Provide the (x, y) coordinate of the cell's center where the given text is located.  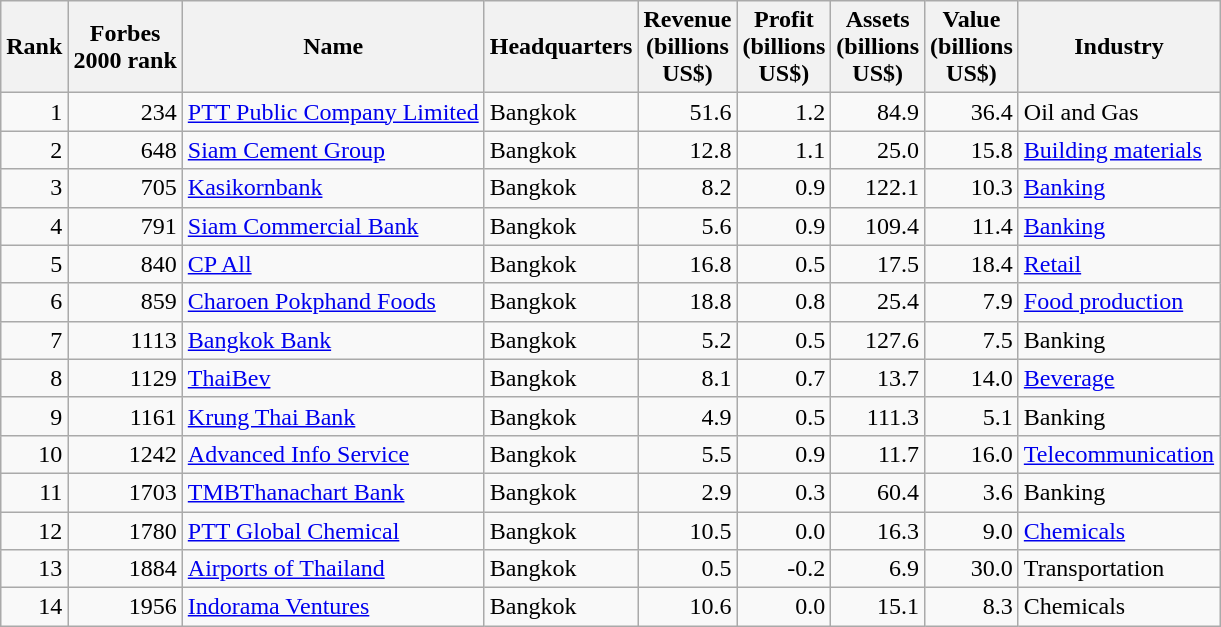
16.3 (878, 531)
16.0 (972, 454)
9.0 (972, 531)
109.4 (878, 226)
111.3 (878, 416)
TMBThanachart Bank (333, 492)
Advanced Info Service (333, 454)
10.5 (688, 531)
1113 (125, 340)
Kasikornbank (333, 188)
3 (34, 188)
CP All (333, 264)
14 (34, 607)
1884 (125, 569)
16.8 (688, 264)
7.9 (972, 302)
25.4 (878, 302)
51.6 (688, 112)
1956 (125, 607)
14.0 (972, 378)
7 (34, 340)
15.8 (972, 150)
5.2 (688, 340)
Bangkok Bank (333, 340)
Revenue(billions US$) (688, 47)
1780 (125, 531)
Headquarters (561, 47)
15.1 (878, 607)
36.4 (972, 112)
25.0 (878, 150)
Forbes 2000 rank (125, 47)
12 (34, 531)
859 (125, 302)
18.8 (688, 302)
1703 (125, 492)
Krung Thai Bank (333, 416)
127.6 (878, 340)
8 (34, 378)
10.6 (688, 607)
Rank (34, 47)
122.1 (878, 188)
5 (34, 264)
4 (34, 226)
5.5 (688, 454)
13.7 (878, 378)
Assets(billions US$) (878, 47)
Telecommunication (1118, 454)
9 (34, 416)
791 (125, 226)
Name (333, 47)
648 (125, 150)
Siam Cement Group (333, 150)
10 (34, 454)
30.0 (972, 569)
17.5 (878, 264)
Building materials (1118, 150)
Indorama Ventures (333, 607)
Beverage (1118, 378)
1 (34, 112)
18.4 (972, 264)
0.7 (784, 378)
10.3 (972, 188)
6.9 (878, 569)
11.4 (972, 226)
1242 (125, 454)
60.4 (878, 492)
840 (125, 264)
4.9 (688, 416)
0.3 (784, 492)
8.1 (688, 378)
2.9 (688, 492)
84.9 (878, 112)
1.1 (784, 150)
11.7 (878, 454)
5.6 (688, 226)
8.3 (972, 607)
Profit(billions US$) (784, 47)
Airports of Thailand (333, 569)
11 (34, 492)
234 (125, 112)
PTT Public Company Limited (333, 112)
PTT Global Chemical (333, 531)
Value(billions US$) (972, 47)
3.6 (972, 492)
Retail (1118, 264)
12.8 (688, 150)
1.2 (784, 112)
Industry (1118, 47)
13 (34, 569)
ThaiBev (333, 378)
1129 (125, 378)
7.5 (972, 340)
Food production (1118, 302)
8.2 (688, 188)
5.1 (972, 416)
-0.2 (784, 569)
705 (125, 188)
Oil and Gas (1118, 112)
2 (34, 150)
1161 (125, 416)
Transportation (1118, 569)
0.8 (784, 302)
Siam Commercial Bank (333, 226)
Charoen Pokphand Foods (333, 302)
6 (34, 302)
